Locate the cell with the specified text and output its (X, Y) center coordinate. 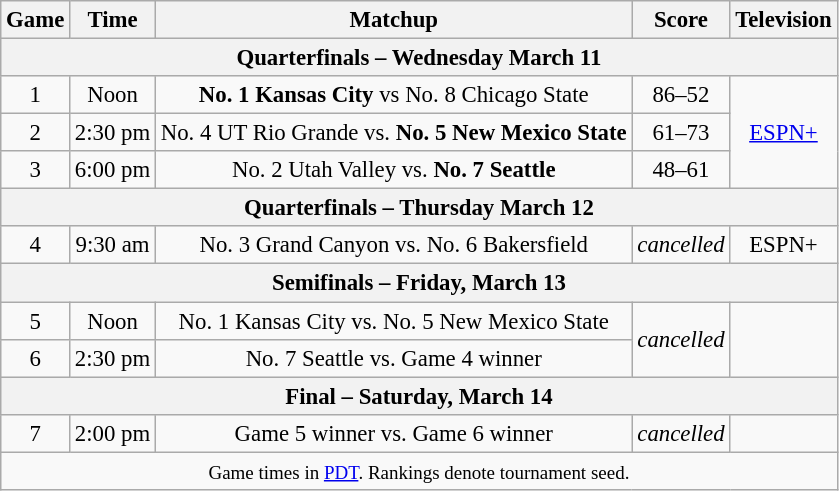
2:00 pm (113, 433)
Semifinals – Friday, March 13 (419, 283)
2 (36, 133)
48–61 (681, 170)
Game 5 winner vs. Game 6 winner (393, 433)
Quarterfinals – Thursday March 12 (419, 208)
Final – Saturday, March 14 (419, 396)
1 (36, 95)
No. 4 UT Rio Grande vs. No. 5 New Mexico State (393, 133)
No. 3 Grand Canyon vs. No. 6 Bakersfield (393, 245)
Game times in PDT. Rankings denote tournament seed. (419, 471)
Television (784, 20)
Score (681, 20)
Quarterfinals – Wednesday March 11 (419, 58)
Matchup (393, 20)
No. 1 Kansas City vs. No. 5 New Mexico State (393, 321)
No. 7 Seattle vs. Game 4 winner (393, 358)
61–73 (681, 133)
7 (36, 433)
No. 2 Utah Valley vs. No. 7 Seattle (393, 170)
86–52 (681, 95)
Time (113, 20)
4 (36, 245)
Game (36, 20)
6 (36, 358)
9:30 am (113, 245)
6:00 pm (113, 170)
5 (36, 321)
No. 1 Kansas City vs No. 8 Chicago State (393, 95)
3 (36, 170)
